Output the (X, Y) coordinate of the center of the cell containing the given text.  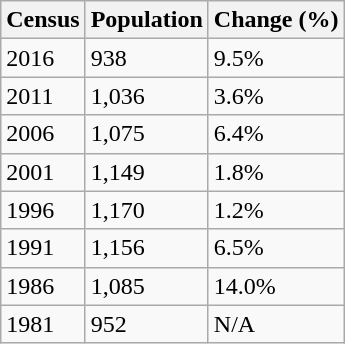
2001 (43, 172)
1986 (43, 286)
9.5% (276, 58)
Change (%) (276, 20)
938 (146, 58)
1,085 (146, 286)
N/A (276, 324)
Population (146, 20)
2011 (43, 96)
2016 (43, 58)
3.6% (276, 96)
1,170 (146, 210)
6.5% (276, 248)
1981 (43, 324)
1.2% (276, 210)
14.0% (276, 286)
1,036 (146, 96)
6.4% (276, 134)
1,149 (146, 172)
1.8% (276, 172)
952 (146, 324)
1996 (43, 210)
1,156 (146, 248)
2006 (43, 134)
1,075 (146, 134)
Census (43, 20)
1991 (43, 248)
